Return the (x, y) coordinate for the center point of the cell that contains the specified text.  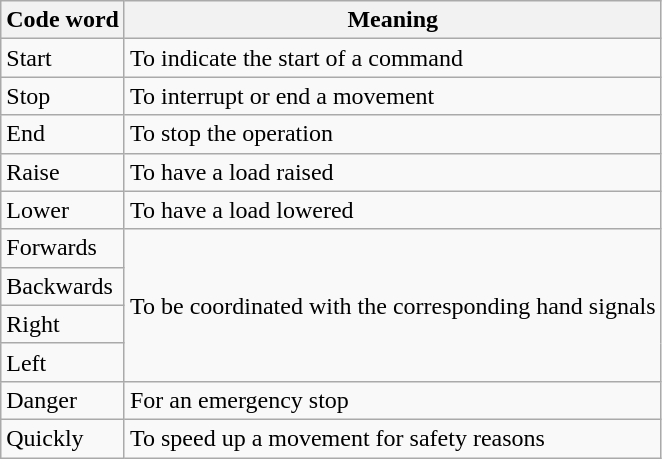
To interrupt or end a movement (392, 96)
Backwards (63, 286)
To be coordinated with the corresponding hand signals (392, 305)
Quickly (63, 438)
Danger (63, 400)
To have a load lowered (392, 210)
Raise (63, 172)
Forwards (63, 248)
Stop (63, 96)
Code word (63, 20)
To indicate the start of a command (392, 58)
Meaning (392, 20)
For an emergency stop (392, 400)
To stop the operation (392, 134)
Left (63, 362)
Lower (63, 210)
To have a load raised (392, 172)
End (63, 134)
Start (63, 58)
Right (63, 324)
To speed up a movement for safety reasons (392, 438)
